Pinpoint the cell where the given text exists, returning its (X, Y) midpoint coordinate. 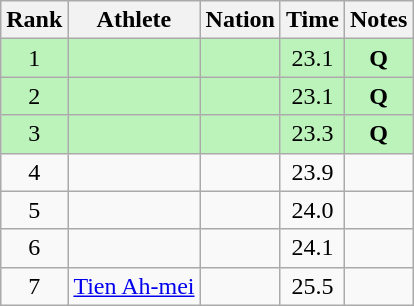
6 (34, 248)
23.9 (312, 172)
1 (34, 58)
23.3 (312, 134)
Tien Ah-mei (134, 286)
Nation (240, 20)
Athlete (134, 20)
Rank (34, 20)
25.5 (312, 286)
24.1 (312, 248)
2 (34, 96)
24.0 (312, 210)
4 (34, 172)
5 (34, 210)
Time (312, 20)
3 (34, 134)
7 (34, 286)
Notes (378, 20)
